Identify which cell holds the provided text, then report its (x, y) central coordinate. 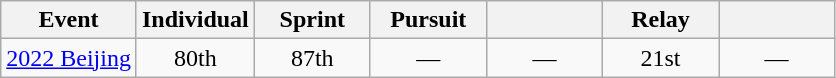
87th (312, 58)
Event (69, 20)
2022 Beijing (69, 58)
Pursuit (428, 20)
Sprint (312, 20)
21st (660, 58)
Relay (660, 20)
80th (195, 58)
Individual (195, 20)
